Scan for the cell matching the given text and deliver its [X, Y] coordinate at center. 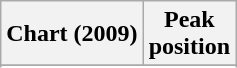
Peakposition [189, 34]
Chart (2009) [72, 34]
